Extract the [x, y] coordinate from the center of the cell holding the provided text.  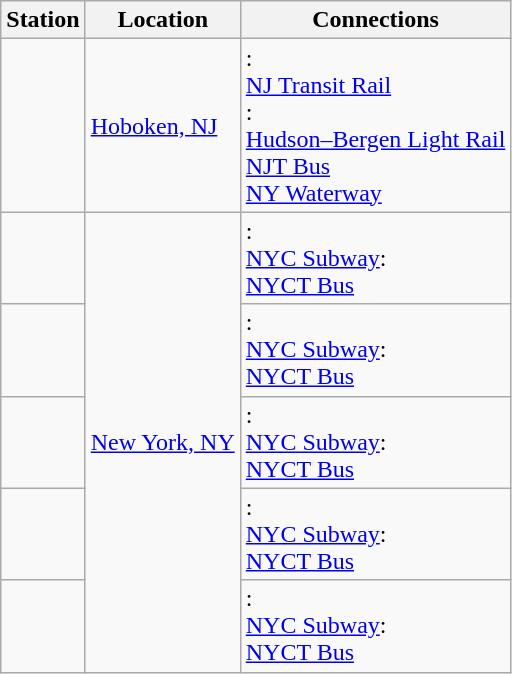
: NJ Transit Rail: Hudson–Bergen Light Rail NJT Bus NY Waterway [376, 126]
Hoboken, NJ [162, 126]
New York, NY [162, 442]
Connections [376, 20]
Station [43, 20]
Location [162, 20]
